Return [X, Y] of the center of cell containing provided text 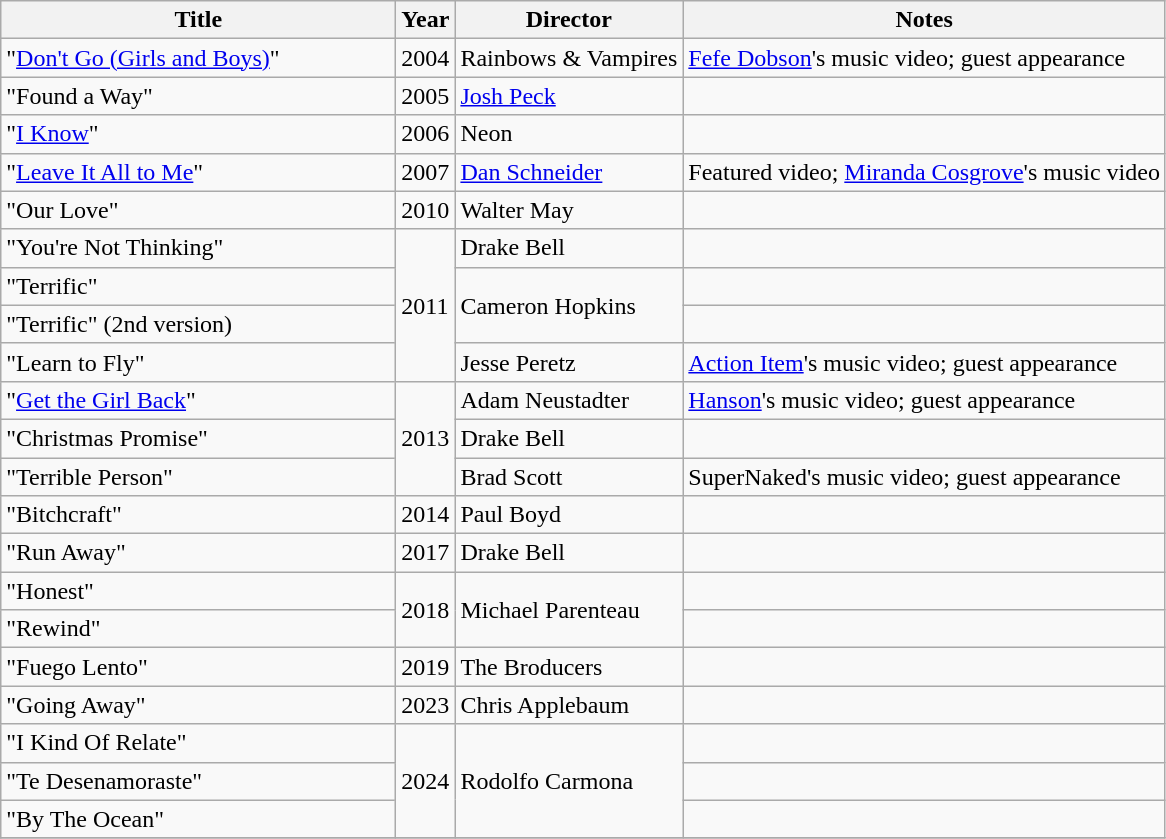
"Terrible Person" [198, 477]
"I Kind Of Relate" [198, 743]
Cameron Hopkins [569, 305]
"Learn to Fly" [198, 362]
Notes [924, 20]
"Rewind" [198, 629]
"Te Desenamoraste" [198, 781]
"Run Away" [198, 553]
"Our Love" [198, 210]
The Broducers [569, 667]
"Found a Way" [198, 96]
2005 [426, 96]
2014 [426, 515]
"Honest" [198, 591]
"Get the Girl Back" [198, 400]
"You're Not Thinking" [198, 248]
2007 [426, 172]
Dan Schneider [569, 172]
Action Item's music video; guest appearance [924, 362]
"Christmas Promise" [198, 438]
Jesse Peretz [569, 362]
2019 [426, 667]
"Going Away" [198, 705]
"By The Ocean" [198, 819]
"I Know" [198, 134]
2004 [426, 58]
"Don't Go (Girls and Boys)" [198, 58]
Walter May [569, 210]
2010 [426, 210]
Director [569, 20]
Hanson's music video; guest appearance [924, 400]
2006 [426, 134]
Year [426, 20]
2023 [426, 705]
Josh Peck [569, 96]
2013 [426, 438]
"Bitchcraft" [198, 515]
"Leave It All to Me" [198, 172]
Featured video; Miranda Cosgrove's music video [924, 172]
Rainbows & Vampires [569, 58]
Fefe Dobson's music video; guest appearance [924, 58]
2011 [426, 305]
Chris Applebaum [569, 705]
Paul Boyd [569, 515]
2018 [426, 610]
SuperNaked's music video; guest appearance [924, 477]
Brad Scott [569, 477]
Michael Parenteau [569, 610]
"Terrific" [198, 286]
Neon [569, 134]
2024 [426, 781]
"Terrific" (2nd version) [198, 324]
Rodolfo Carmona [569, 781]
Adam Neustadter [569, 400]
"Fuego Lento" [198, 667]
Title [198, 20]
2017 [426, 553]
